Locate the cell with the specified text and output its [X, Y] center coordinate. 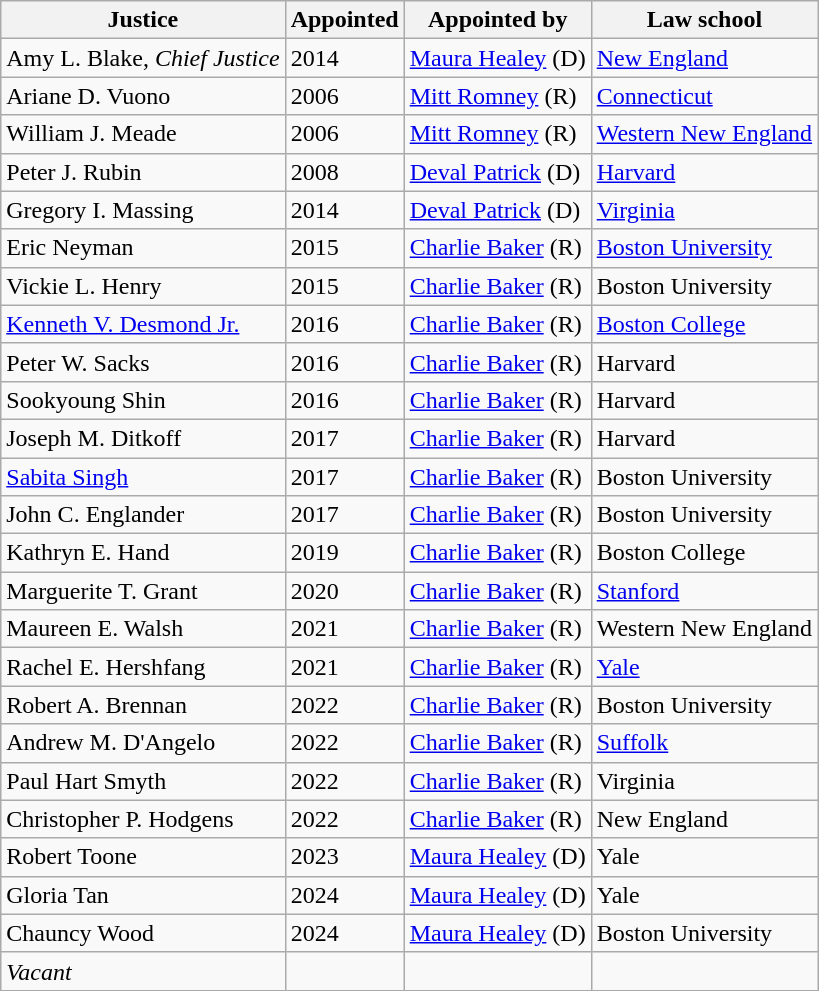
Chauncy Wood [143, 933]
Peter W. Sacks [143, 362]
Vickie L. Henry [143, 286]
Law school [704, 20]
Connecticut [704, 96]
Appointed [344, 20]
Appointed by [498, 20]
Rachel E. Hershfang [143, 667]
Vacant [143, 971]
Robert Toone [143, 857]
Maureen E. Walsh [143, 629]
Kenneth V. Desmond Jr. [143, 324]
Amy L. Blake, Chief Justice [143, 58]
2020 [344, 591]
Justice [143, 20]
Stanford [704, 591]
William J. Meade [143, 134]
Suffolk [704, 743]
Eric Neyman [143, 248]
Paul Hart Smyth [143, 781]
Gloria Tan [143, 895]
Peter J. Rubin [143, 172]
2023 [344, 857]
Sabita Singh [143, 477]
John C. Englander [143, 515]
Andrew M. D'Angelo [143, 743]
2008 [344, 172]
Joseph M. Ditkoff [143, 438]
Sookyoung Shin [143, 400]
2019 [344, 553]
Gregory I. Massing [143, 210]
Robert A. Brennan [143, 705]
Marguerite T. Grant [143, 591]
Kathryn E. Hand [143, 553]
Ariane D. Vuono [143, 96]
Christopher P. Hodgens [143, 819]
